Output the (x, y) coordinate of the center of the cell containing the given text.  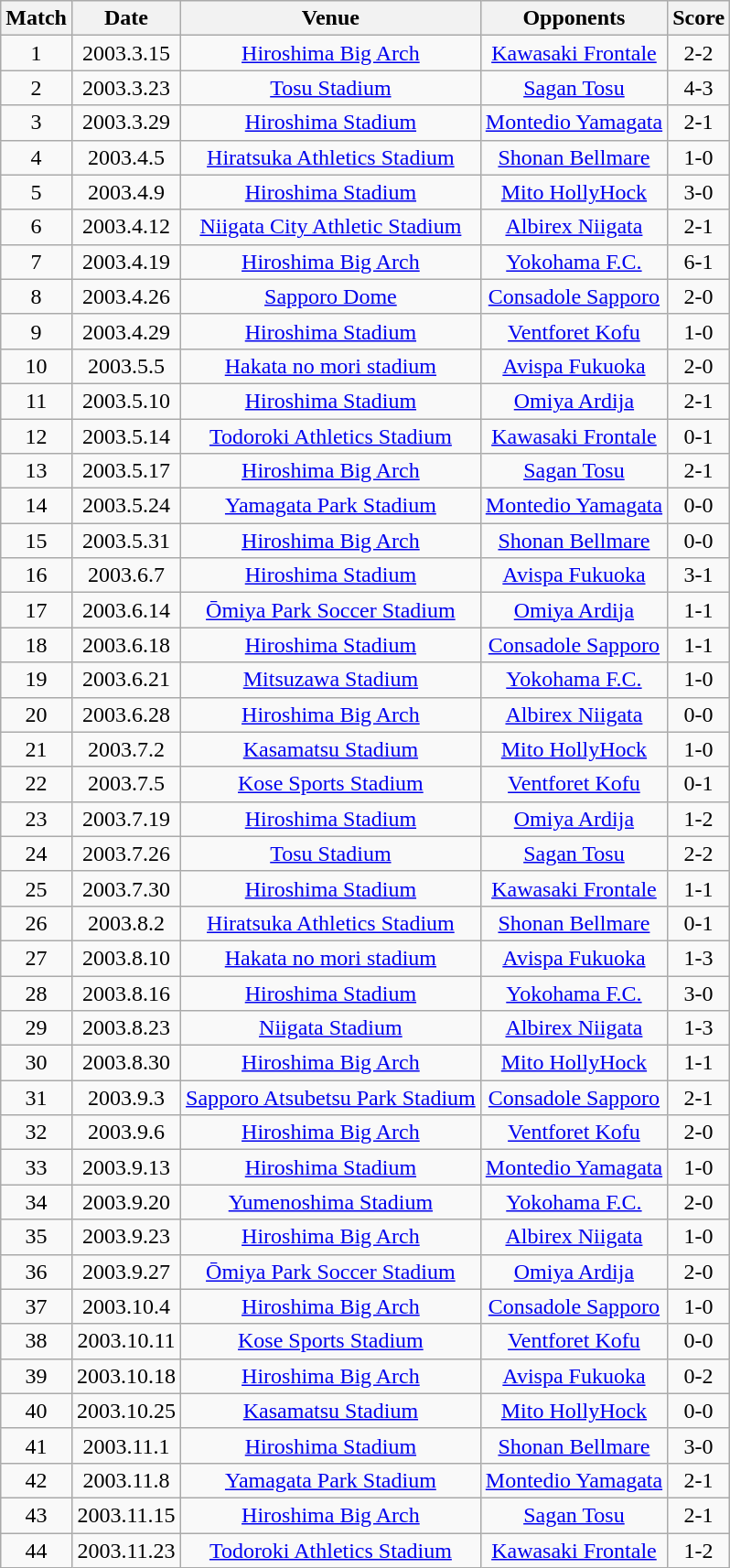
2003.9.27 (126, 1272)
2003.4.12 (126, 227)
27 (37, 958)
2003.3.15 (126, 53)
2003.7.26 (126, 854)
Sapporo Dome (331, 296)
3-1 (699, 575)
18 (37, 645)
2003.11.1 (126, 1445)
2003.6.14 (126, 610)
Niigata City Athletic Stadium (331, 227)
10 (37, 366)
4 (37, 157)
2003.7.2 (126, 749)
35 (37, 1237)
41 (37, 1445)
19 (37, 680)
15 (37, 541)
Score (699, 18)
2003.8.16 (126, 993)
2003.4.9 (126, 192)
9 (37, 331)
2003.6.21 (126, 680)
0-2 (699, 1376)
Yumenoshima Stadium (331, 1202)
37 (37, 1306)
5 (37, 192)
2003.8.23 (126, 1028)
2003.3.23 (126, 88)
2003.7.5 (126, 784)
23 (37, 819)
2003.10.11 (126, 1341)
28 (37, 993)
2003.9.20 (126, 1202)
4-3 (699, 88)
2003.4.26 (126, 296)
30 (37, 1063)
Niigata Stadium (331, 1028)
8 (37, 296)
40 (37, 1411)
2003.9.6 (126, 1133)
22 (37, 784)
20 (37, 714)
7 (37, 262)
2003.5.31 (126, 541)
34 (37, 1202)
2003.5.5 (126, 366)
42 (37, 1480)
Date (126, 18)
2003.11.23 (126, 1551)
6-1 (699, 262)
2003.9.23 (126, 1237)
2003.5.10 (126, 401)
Sapporo Atsubetsu Park Stadium (331, 1098)
17 (37, 610)
32 (37, 1133)
2003.6.18 (126, 645)
39 (37, 1376)
2003.4.5 (126, 157)
2003.10.25 (126, 1411)
2003.6.7 (126, 575)
24 (37, 854)
16 (37, 575)
2003.8.10 (126, 958)
13 (37, 471)
25 (37, 888)
Opponents (574, 18)
3 (37, 123)
2003.3.29 (126, 123)
11 (37, 401)
2003.9.13 (126, 1167)
1 (37, 53)
2003.4.29 (126, 331)
38 (37, 1341)
12 (37, 436)
2003.6.28 (126, 714)
14 (37, 506)
31 (37, 1098)
2003.9.3 (126, 1098)
2003.7.19 (126, 819)
2003.5.17 (126, 471)
36 (37, 1272)
21 (37, 749)
Venue (331, 18)
2003.4.19 (126, 262)
2003.8.30 (126, 1063)
43 (37, 1515)
2 (37, 88)
2003.10.4 (126, 1306)
26 (37, 923)
2003.11.8 (126, 1480)
2003.8.2 (126, 923)
Mitsuzawa Stadium (331, 680)
29 (37, 1028)
44 (37, 1551)
6 (37, 227)
2003.10.18 (126, 1376)
2003.11.15 (126, 1515)
33 (37, 1167)
2003.7.30 (126, 888)
Match (37, 18)
2003.5.24 (126, 506)
2003.5.14 (126, 436)
